Extract the (X, Y) coordinate from the center of the cell holding the provided text.  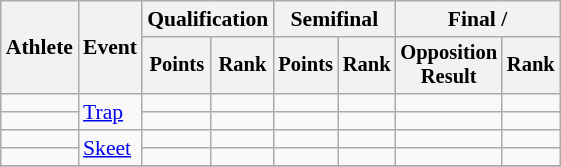
OppositionResult (448, 66)
Skeet (110, 148)
Semifinal (334, 19)
Event (110, 48)
Trap (110, 112)
Athlete (40, 48)
Qualification (208, 19)
Final / (477, 19)
